Return [x, y] of the center of cell containing provided text 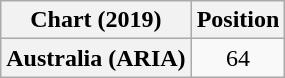
Australia (ARIA) [96, 58]
Position [238, 20]
64 [238, 58]
Chart (2019) [96, 20]
